Determine the [x, y] coordinate at the center of the cell enclosing the given text.  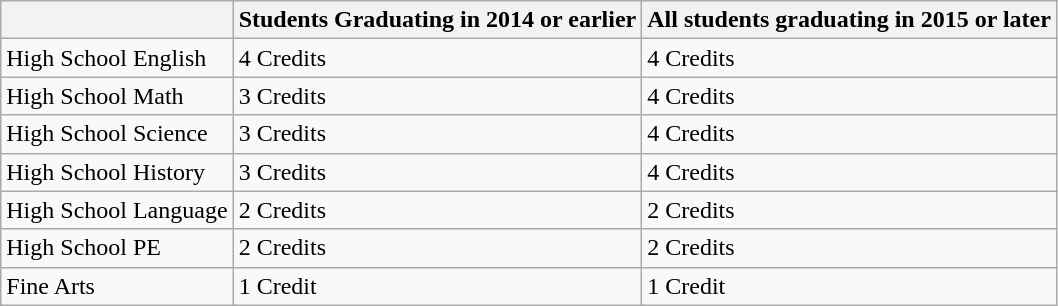
High School Language [117, 210]
All students graduating in 2015 or later [850, 20]
High School Math [117, 96]
High School Science [117, 134]
High School PE [117, 248]
Fine Arts [117, 286]
Students Graduating in 2014 or earlier [438, 20]
High School English [117, 58]
High School History [117, 172]
